Extract the (x, y) coordinate from the center of the cell holding the provided text.  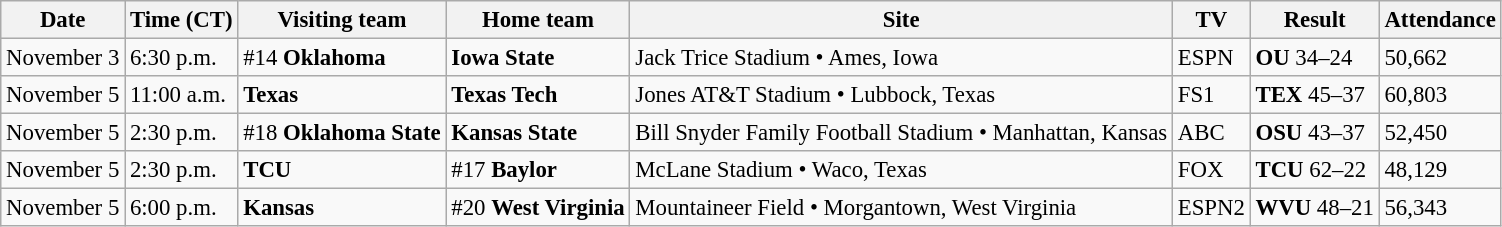
60,803 (1440, 95)
OSU 43–37 (1314, 133)
6:00 p.m. (182, 208)
Site (902, 20)
McLane Stadium • Waco, Texas (902, 170)
#14 Oklahoma (342, 58)
TCU 62–22 (1314, 170)
November 3 (63, 58)
6:30 p.m. (182, 58)
Kansas (342, 208)
Jack Trice Stadium • Ames, Iowa (902, 58)
WVU 48–21 (1314, 208)
Texas (342, 95)
Mountaineer Field • Morgantown, West Virginia (902, 208)
48,129 (1440, 170)
Home team (538, 20)
#17 Baylor (538, 170)
#18 Oklahoma State (342, 133)
ESPN2 (1211, 208)
Date (63, 20)
50,662 (1440, 58)
Texas Tech (538, 95)
56,343 (1440, 208)
ESPN (1211, 58)
Kansas State (538, 133)
#20 West Virginia (538, 208)
ABC (1211, 133)
Time (CT) (182, 20)
Result (1314, 20)
OU 34–24 (1314, 58)
FS1 (1211, 95)
52,450 (1440, 133)
11:00 a.m. (182, 95)
Iowa State (538, 58)
Attendance (1440, 20)
Bill Snyder Family Football Stadium • Manhattan, Kansas (902, 133)
Visiting team (342, 20)
TCU (342, 170)
TEX 45–37 (1314, 95)
Jones AT&T Stadium • Lubbock, Texas (902, 95)
FOX (1211, 170)
TV (1211, 20)
